Pinpoint the cell where the given text exists, returning its (x, y) midpoint coordinate. 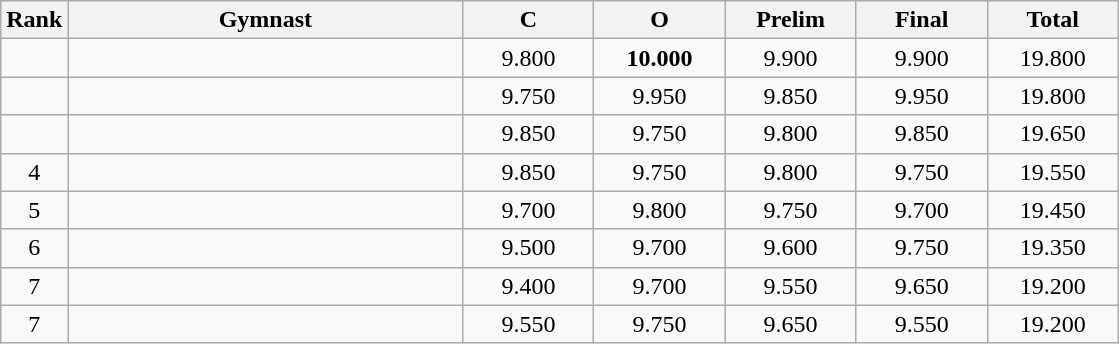
10.000 (660, 58)
Rank (34, 20)
C (528, 20)
6 (34, 248)
19.650 (1052, 134)
4 (34, 172)
Prelim (790, 20)
19.350 (1052, 248)
19.550 (1052, 172)
Total (1052, 20)
19.450 (1052, 210)
9.500 (528, 248)
9.600 (790, 248)
Gymnast (266, 20)
O (660, 20)
Final (922, 20)
9.400 (528, 286)
5 (34, 210)
